Find where the given text appears and provide that cell's center as [X, Y] coordinate. 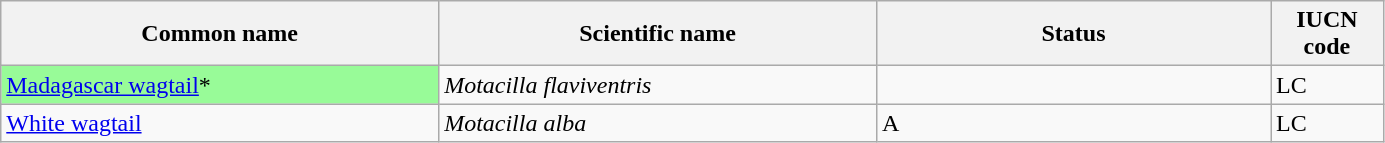
IUCN code [1328, 34]
White wagtail [220, 123]
Scientific name [658, 34]
A [1073, 123]
Madagascar wagtail* [220, 85]
Motacilla flaviventris [658, 85]
Common name [220, 34]
Motacilla alba [658, 123]
Status [1073, 34]
